Return [x, y] of the center of cell containing provided text 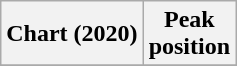
Chart (2020) [72, 34]
Peak position [189, 34]
